Capture the cell that displays the provided text and extract its [x, y] central coordinate. 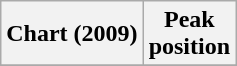
Peakposition [189, 34]
Chart (2009) [72, 34]
